Pinpoint the cell where the given text exists, returning its (X, Y) midpoint coordinate. 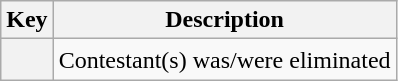
Contestant(s) was/were eliminated (224, 60)
Description (224, 20)
Key (27, 20)
